Find where the given text appears and provide that cell's center as [x, y] coordinate. 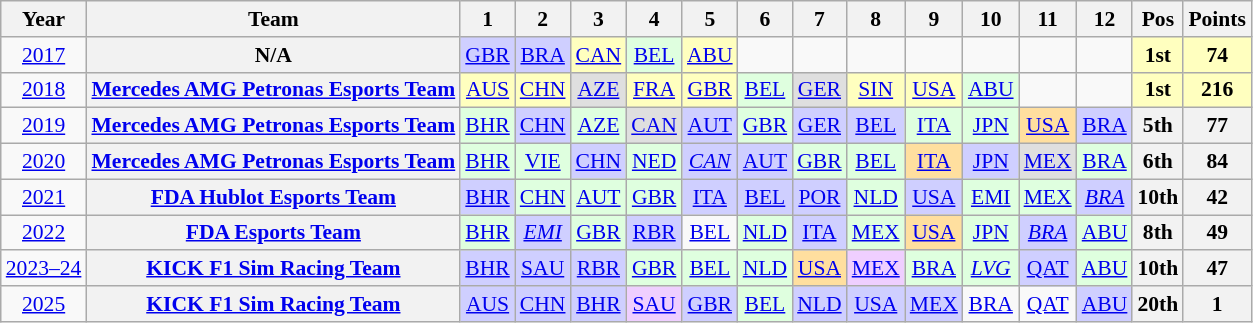
VIE [543, 162]
7 [820, 19]
47 [1217, 269]
9 [934, 19]
NED [654, 162]
2022 [44, 233]
10 [991, 19]
2018 [44, 90]
Pos [1158, 19]
49 [1217, 233]
8 [876, 19]
2 [543, 19]
77 [1217, 126]
20th [1158, 304]
POR [820, 197]
11 [1048, 19]
FDA Esports Team [273, 233]
SIN [876, 90]
N/A [273, 55]
74 [1217, 55]
FRA [654, 90]
5th [1158, 126]
2020 [44, 162]
2019 [44, 126]
84 [1217, 162]
2017 [44, 55]
42 [1217, 197]
5 [710, 19]
2021 [44, 197]
Team [273, 19]
216 [1217, 90]
LVG [991, 269]
6th [1158, 162]
Points [1217, 19]
3 [599, 19]
12 [1105, 19]
8th [1158, 233]
Year [44, 19]
2023–24 [44, 269]
6 [766, 19]
FDA Hublot Esports Team [273, 197]
4 [654, 19]
2025 [44, 304]
